Pinpoint the cell where the given text exists, returning its [X, Y] midpoint coordinate. 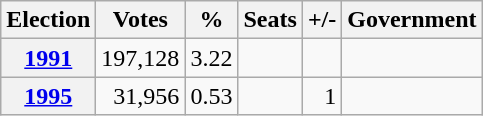
0.53 [212, 96]
Seats [270, 20]
Votes [140, 20]
1995 [48, 96]
1991 [48, 58]
31,956 [140, 96]
1 [322, 96]
+/- [322, 20]
% [212, 20]
197,128 [140, 58]
Government [412, 20]
Election [48, 20]
3.22 [212, 58]
